Detect which cell encompasses the target text, then output its (x, y) center coordinate. 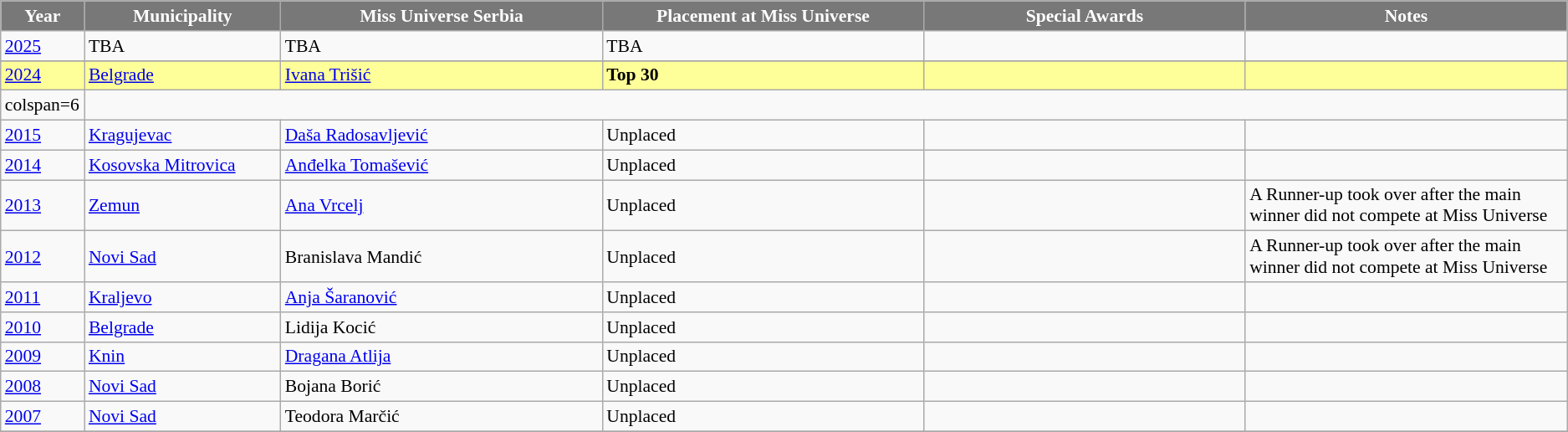
Branislava Mandić (442, 256)
Miss Universe Serbia (442, 16)
2011 (43, 297)
Zemun (182, 206)
Kragujevac (182, 136)
Teodora Marčić (442, 417)
Kraljevo (182, 297)
Lidija Kocić (442, 327)
Notes (1407, 16)
Kosovska Mitrovica (182, 165)
2025 (43, 46)
Ana Vrcelj (442, 206)
Year (43, 16)
2015 (43, 136)
Placement at Miss Universe (763, 16)
Daša Radosavljević (442, 136)
2013 (43, 206)
Bojana Borić (442, 387)
Ivana Trišić (442, 75)
2014 (43, 165)
Anja Šaranović (442, 297)
2009 (43, 357)
Municipality (182, 16)
colspan=6 (43, 105)
2012 (43, 256)
2007 (43, 417)
Dragana Atlija (442, 357)
2010 (43, 327)
Knin (182, 357)
2008 (43, 387)
Anđelka Tomašević (442, 165)
Top 30 (763, 75)
Special Awards (1085, 16)
2024 (43, 75)
